Determine the [X, Y] coordinate at the center of the cell enclosing the given text.  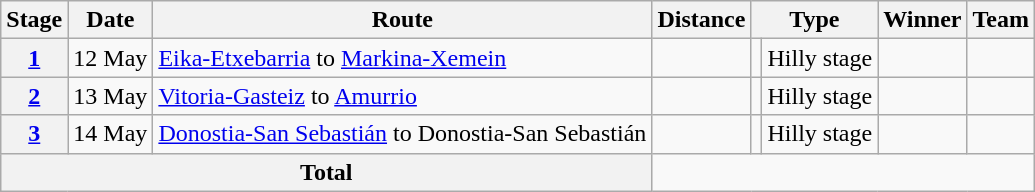
Team [1001, 20]
3 [34, 134]
Donostia-San Sebastián to Donostia-San Sebastián [402, 134]
13 May [110, 96]
Vitoria-Gasteiz to Amurrio [402, 96]
Type [814, 20]
14 May [110, 134]
Winner [922, 20]
1 [34, 58]
Stage [34, 20]
Eika-Etxebarria to Markina-Xemein [402, 58]
Date [110, 20]
Distance [702, 20]
12 May [110, 58]
2 [34, 96]
Route [402, 20]
Total [326, 172]
